Locate the cell with the specified text and output its [X, Y] center coordinate. 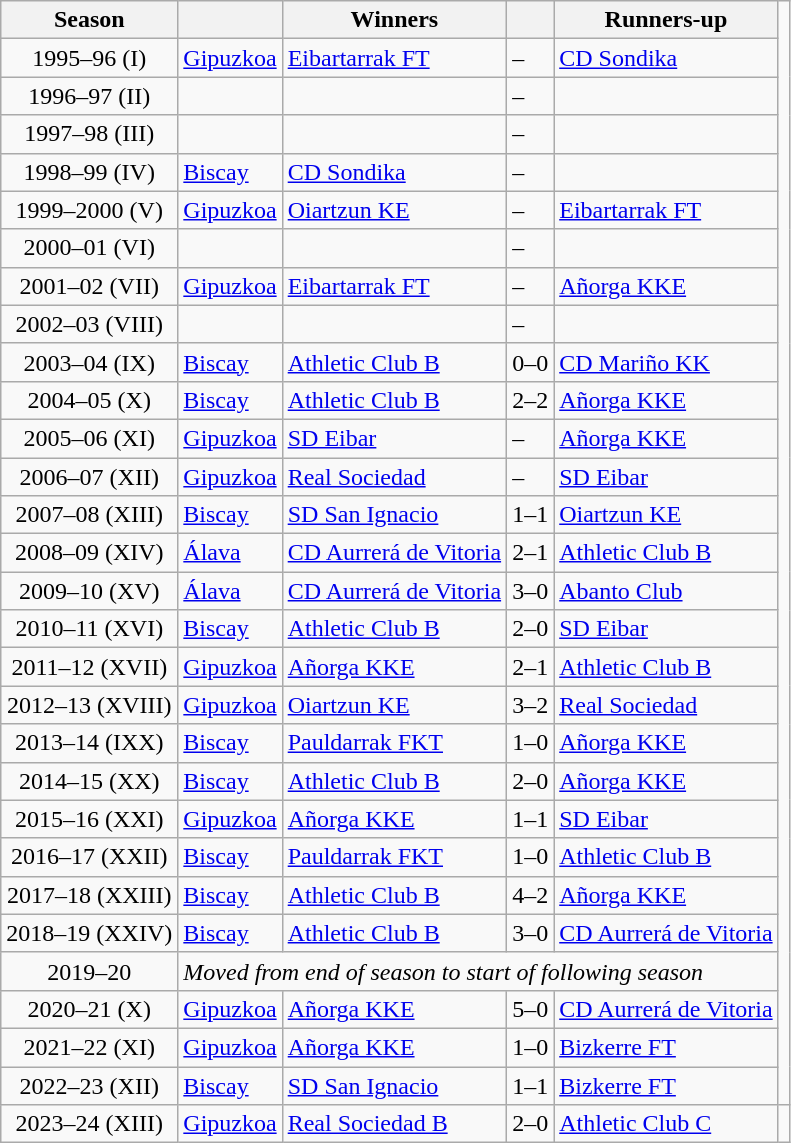
4–2 [530, 895]
2018–19 (XXIV) [90, 933]
1998–99 (IV) [90, 172]
2012–13 (XVIII) [90, 705]
2015–16 (XXI) [90, 819]
2016–17 (XXII) [90, 857]
2017–18 (XXIII) [90, 895]
2011–12 (XVII) [90, 667]
2000–01 (VI) [90, 248]
Abanto Club [666, 591]
Winners [394, 20]
0–0 [530, 362]
2021–22 (XI) [90, 1047]
Runners-up [666, 20]
2–2 [530, 400]
Moved from end of season to start of following season [478, 971]
2007–08 (XIII) [90, 515]
2003–04 (IX) [90, 362]
1996–97 (II) [90, 96]
2009–10 (XV) [90, 591]
1995–96 (I) [90, 58]
2010–11 (XVI) [90, 629]
3–2 [530, 705]
Real Sociedad B [394, 1124]
1997–98 (III) [90, 134]
2005–06 (XI) [90, 438]
2006–07 (XII) [90, 477]
Athletic Club C [666, 1124]
2014–15 (XX) [90, 781]
2001–02 (VII) [90, 286]
5–0 [530, 1009]
2019–20 [90, 971]
Season [90, 20]
2008–09 (XIV) [90, 553]
2002–03 (VIII) [90, 324]
2004–05 (X) [90, 400]
1999–2000 (V) [90, 210]
CD Mariño KK [666, 362]
2022–23 (XII) [90, 1085]
2013–14 (IXX) [90, 743]
2023–24 (XIII) [90, 1124]
2020–21 (X) [90, 1009]
